Search for the cell housing the specified text and yield its (x, y) center coordinate. 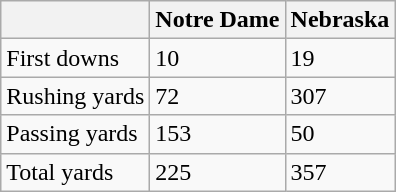
307 (340, 96)
50 (340, 134)
Total yards (76, 172)
Passing yards (76, 134)
357 (340, 172)
19 (340, 58)
First downs (76, 58)
153 (218, 134)
Notre Dame (218, 20)
10 (218, 58)
Nebraska (340, 20)
Rushing yards (76, 96)
225 (218, 172)
72 (218, 96)
